Identify which cell holds the provided text, then report its (x, y) central coordinate. 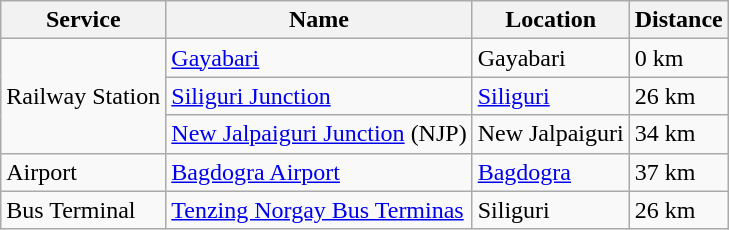
Bus Terminal (84, 210)
New Jalpaiguri Junction (NJP) (319, 134)
Name (319, 20)
New Jalpaiguri (550, 134)
Distance (678, 20)
Airport (84, 172)
0 km (678, 58)
37 km (678, 172)
Siliguri Junction (319, 96)
Tenzing Norgay Bus Terminas (319, 210)
34 km (678, 134)
Bagdogra Airport (319, 172)
Railway Station (84, 96)
Location (550, 20)
Bagdogra (550, 172)
Service (84, 20)
